Return the [X, Y] coordinate for the center point of the cell that contains the specified text.  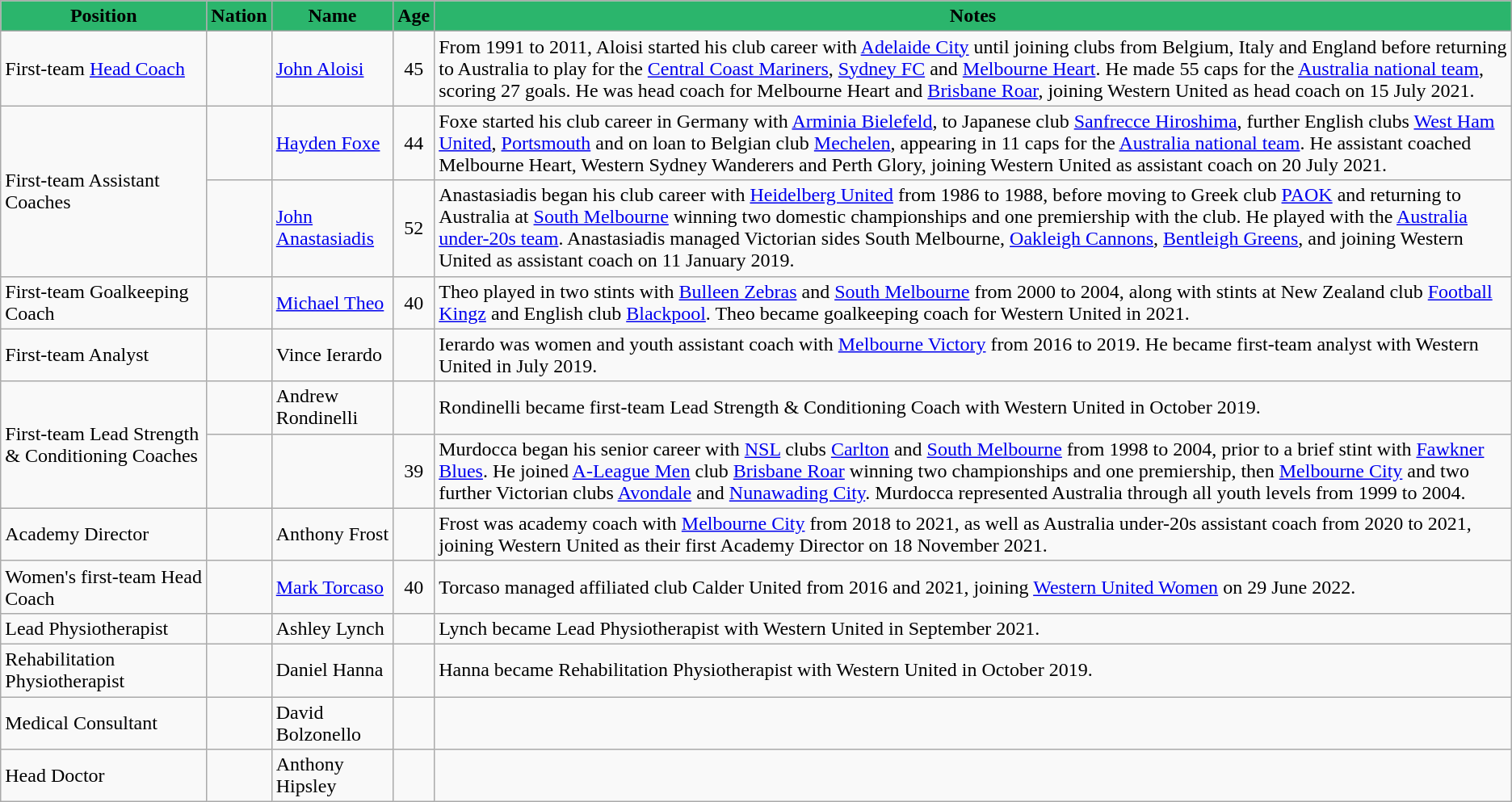
Anthony Hipsley [332, 775]
Hayden Foxe [332, 143]
Ashley Lynch [332, 628]
Lead Physiotherapist [103, 628]
39 [414, 471]
Head Doctor [103, 775]
First-team Head Coach [103, 69]
Michael Theo [332, 302]
Andrew Rondinelli [332, 407]
Hanna became Rehabilitation Physiotherapist with Western United in October 2019. [973, 670]
John Anastasiadis [332, 228]
52 [414, 228]
Nation [239, 16]
Academy Director [103, 535]
45 [414, 69]
John Aloisi [332, 69]
First-team Assistant Coaches [103, 191]
Mark Torcaso [332, 586]
Women's first-team Head Coach [103, 586]
44 [414, 143]
Rondinelli became first-team Lead Strength & Conditioning Coach with Western United in October 2019. [973, 407]
David Bolzonello [332, 722]
Torcaso managed affiliated club Calder United from 2016 and 2021, joining Western United Women on 29 June 2022. [973, 586]
Vince Ierardo [332, 355]
Age [414, 16]
Position [103, 16]
Rehabilitation Physiotherapist [103, 670]
Name [332, 16]
First-team Goalkeeping Coach [103, 302]
Daniel Hanna [332, 670]
Lynch became Lead Physiotherapist with Western United in September 2021. [973, 628]
First-team Analyst [103, 355]
Ierardo was women and youth assistant coach with Melbourne Victory from 2016 to 2019. He became first-team analyst with Western United in July 2019. [973, 355]
Anthony Frost [332, 535]
First-team Lead Strength & Conditioning Coaches [103, 444]
Medical Consultant [103, 722]
Notes [973, 16]
